Scan for the cell matching the given text and deliver its [x, y] coordinate at center. 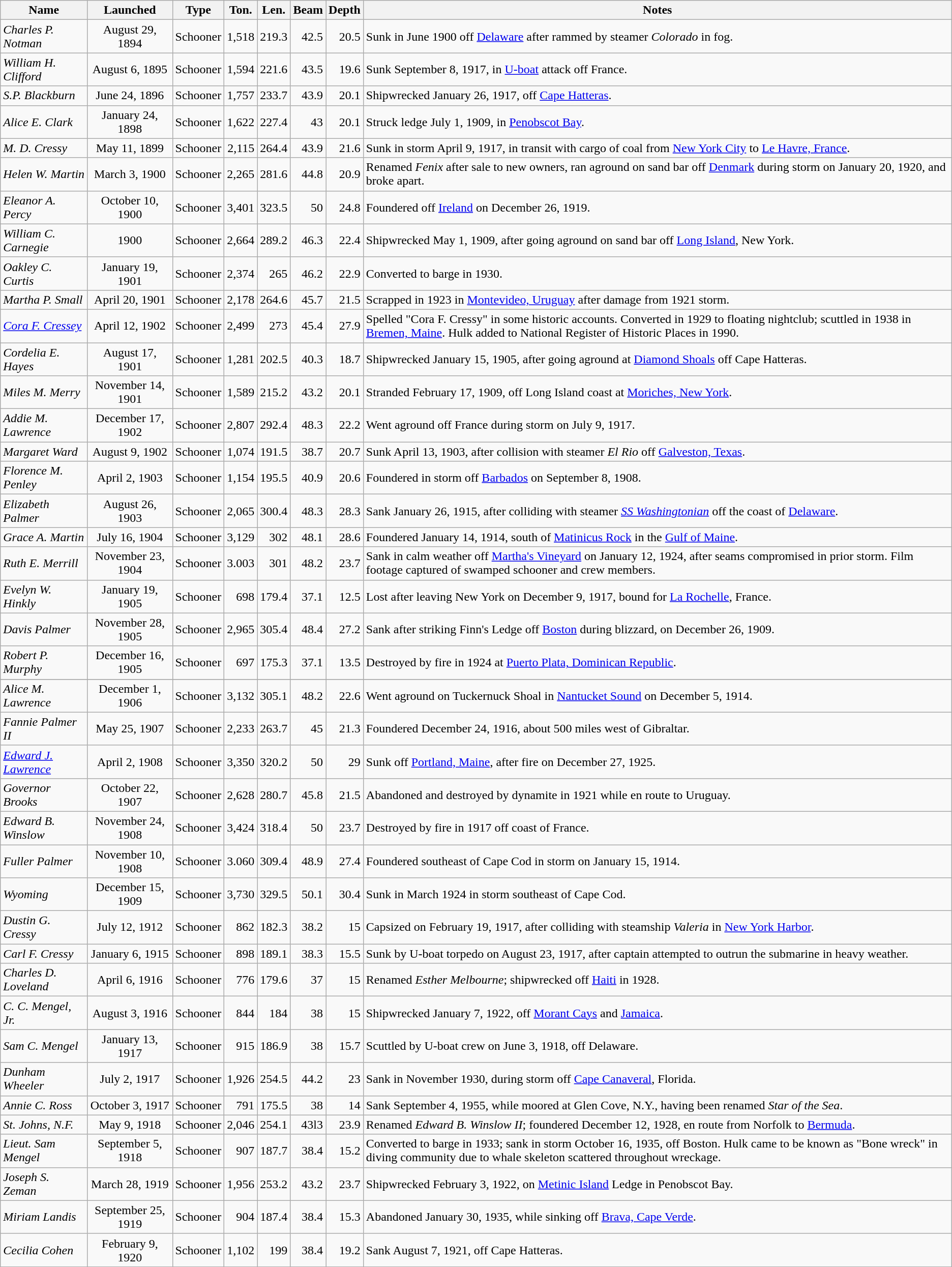
April 2, 1908 [130, 762]
Cordelia E. Hayes [44, 359]
Sunk in storm April 9, 1917, in transit with cargo of coal from New York City to Le Havre, France. [657, 148]
Shipwrecked January 7, 1922, off Morant Cays and Jamaica. [657, 1013]
29 [345, 762]
November 10, 1908 [130, 861]
Charles D. Loveland [44, 980]
45 [308, 728]
May 11, 1899 [130, 148]
175.3 [274, 662]
January 19, 1901 [130, 274]
Florence M. Penley [44, 478]
1,622 [241, 122]
January 13, 1917 [130, 1046]
199 [274, 1250]
St. Johns, N.F. [44, 1125]
253.2 [274, 1184]
October 3, 1917 [130, 1105]
Foundered December 24, 1916, about 500 miles west of Gibraltar. [657, 728]
233.7 [274, 96]
February 9, 1920 [130, 1250]
22.4 [345, 240]
20.9 [345, 174]
Foundered January 14, 1914, south of Matinicus Rock in the Gulf of Maine. [657, 537]
263.7 [274, 728]
Sunk by U-boat torpedo on August 23, 1917, after captain attempted to outrun the submarine in heavy weather. [657, 954]
Shipwrecked January 15, 1905, after going aground at Diamond Shoals off Cape Hatteras. [657, 359]
Fannie Palmer II [44, 728]
Oakley C. Curtis [44, 274]
March 28, 1919 [130, 1184]
273 [274, 326]
November 23, 1904 [130, 564]
Alice M. Lawrence [44, 696]
Wyoming [44, 894]
1900 [130, 240]
186.9 [274, 1046]
844 [241, 1013]
Carl F. Cressy [44, 954]
Foundered southeast of Cape Cod in storm on January 15, 1914. [657, 861]
2,233 [241, 728]
Ton. [241, 10]
William C. Carnegie [44, 240]
254.5 [274, 1079]
698 [241, 596]
August 3, 1916 [130, 1013]
Dunham Wheeler [44, 1079]
August 29, 1894 [130, 37]
48.9 [308, 861]
Sunk April 13, 1903, after collision with steamer El Rio off Galveston, Texas. [657, 452]
November 14, 1901 [130, 393]
November 28, 1905 [130, 630]
July 12, 1912 [130, 928]
37 [308, 980]
Edward J. Lawrence [44, 762]
April 12, 1902 [130, 326]
May 25, 1907 [130, 728]
42.5 [308, 37]
24.8 [345, 208]
Scrapped in 1923 in Montevideo, Uruguay after damage from 1921 storm. [657, 300]
Cecilia Cohen [44, 1250]
44.2 [308, 1079]
219.3 [274, 37]
Sank August 7, 1921, off Cape Hatteras. [657, 1250]
862 [241, 928]
195.5 [274, 478]
179.4 [274, 596]
January 19, 1905 [130, 596]
45.4 [308, 326]
2,046 [241, 1125]
43.5 [308, 69]
182.3 [274, 928]
179.6 [274, 980]
187.4 [274, 1217]
1,102 [241, 1250]
April 20, 1901 [130, 300]
Renamed Fenix after sale to new owners, ran aground on sand bar off Denmark during storm on January 20, 1920, and broke apart. [657, 174]
Lieut. Sam Mengel [44, 1151]
175.5 [274, 1105]
Stranded February 17, 1909, off Long Island coast at Moriches, New York. [657, 393]
46.2 [308, 274]
Cora F. Cressey [44, 326]
January 24, 1898 [130, 122]
202.5 [274, 359]
Went aground on Tuckernuck Shoal in Nantucket Sound on December 5, 1914. [657, 696]
Foundered in storm off Barbados on September 8, 1908. [657, 478]
15.5 [345, 954]
280.7 [274, 794]
2,178 [241, 300]
Fuller Palmer [44, 861]
Grace A. Martin [44, 537]
43l3 [308, 1125]
Sank after striking Finn's Ledge off Boston during blizzard, on December 26, 1909. [657, 630]
791 [241, 1105]
776 [241, 980]
Edward B. Winslow [44, 828]
Destroyed by fire in 1917 off coast of France. [657, 828]
38.7 [308, 452]
Beam [308, 10]
July 2, 1917 [130, 1079]
Helen W. Martin [44, 174]
189.1 [274, 954]
300.4 [274, 511]
1,594 [241, 69]
Foundered off Ireland on December 26, 1919. [657, 208]
August 17, 1901 [130, 359]
904 [241, 1217]
Shipwrecked February 3, 1922, on Metinic Island Ledge in Penobscot Bay. [657, 1184]
15.7 [345, 1046]
309.4 [274, 861]
Ruth E. Merrill [44, 564]
Converted to barge in 1930. [657, 274]
Destroyed by fire in 1924 at Puerto Plata, Dominican Republic. [657, 662]
Evelyn W. Hinkly [44, 596]
August 6, 1895 [130, 69]
Governor Brooks [44, 794]
46.3 [308, 240]
27.2 [345, 630]
October 22, 1907 [130, 794]
22.6 [345, 696]
Martha P. Small [44, 300]
Charles P. Notman [44, 37]
44.8 [308, 174]
November 24, 1908 [130, 828]
December 16, 1905 [130, 662]
January 6, 1915 [130, 954]
Elizabeth Palmer [44, 511]
1,589 [241, 393]
20.6 [345, 478]
305.1 [274, 696]
3,129 [241, 537]
Lost after leaving New York on December 9, 1917, bound for La Rochelle, France. [657, 596]
Abandoned and destroyed by dynamite in 1921 while en route to Uruguay. [657, 794]
Robert P. Murphy [44, 662]
3.060 [241, 861]
Davis Palmer [44, 630]
Shipwrecked May 1, 1909, after going aground on sand bar off Long Island, New York. [657, 240]
38.2 [308, 928]
1,757 [241, 96]
1,926 [241, 1079]
Launched [130, 10]
292.4 [274, 425]
Sunk in March 1924 in storm southeast of Cape Cod. [657, 894]
12.5 [345, 596]
329.5 [274, 894]
40.3 [308, 359]
19.2 [345, 1250]
2,628 [241, 794]
1,281 [241, 359]
2,374 [241, 274]
301 [274, 564]
Alice E. Clark [44, 122]
Renamed Edward B. Winslow II; foundered December 12, 1928, en route from Norfolk to Bermuda. [657, 1125]
1,074 [241, 452]
December 1, 1906 [130, 696]
2,499 [241, 326]
18.7 [345, 359]
Name [44, 10]
Dustin G. Cressy [44, 928]
13.5 [345, 662]
Scuttled by U-boat crew on June 3, 1918, off Delaware. [657, 1046]
C. C. Mengel, Jr. [44, 1013]
915 [241, 1046]
20.5 [345, 37]
Margaret Ward [44, 452]
265 [274, 274]
Sank January 26, 1915, after colliding with steamer SS Washingtonian off the coast of Delaware. [657, 511]
Struck ledge July 1, 1909, in Penobscot Bay. [657, 122]
191.5 [274, 452]
1,956 [241, 1184]
M. D. Cressy [44, 148]
Sam C. Mengel [44, 1046]
50.1 [308, 894]
21.3 [345, 728]
289.2 [274, 240]
48.4 [308, 630]
September 25, 1919 [130, 1217]
318.4 [274, 828]
2,065 [241, 511]
15.3 [345, 1217]
August 26, 1903 [130, 511]
December 17, 1902 [130, 425]
2,664 [241, 240]
14 [345, 1105]
3.003 [241, 564]
September 5, 1918 [130, 1151]
Sank September 4, 1955, while moored at Glen Cove, N.Y., having been renamed Star of the Sea. [657, 1105]
Addie M. Lawrence [44, 425]
28.3 [345, 511]
Notes [657, 10]
2,265 [241, 174]
1,518 [241, 37]
Joseph S. Zeman [44, 1184]
2,115 [241, 148]
Renamed Esther Melbourne; shipwrecked off Haiti in 1928. [657, 980]
320.2 [274, 762]
19.6 [345, 69]
302 [274, 537]
907 [241, 1151]
254.1 [274, 1125]
Annie C. Ross [44, 1105]
Miles M. Merry [44, 393]
S.P. Blackburn [44, 96]
40.9 [308, 478]
Miriam Landis [44, 1217]
22.9 [345, 274]
23 [345, 1079]
281.6 [274, 174]
Shipwrecked January 26, 1917, off Cape Hatteras. [657, 96]
697 [241, 662]
43 [308, 122]
227.4 [274, 122]
Type [198, 10]
Abandoned January 30, 1935, while sinking off Brava, Cape Verde. [657, 1217]
October 10, 1900 [130, 208]
1,154 [241, 478]
Capsized on February 19, 1917, after colliding with steamship Valeria in New York Harbor. [657, 928]
Went aground off France during storm on July 9, 1917. [657, 425]
Sunk in June 1900 off Delaware after rammed by steamer Colorado in fog. [657, 37]
3,350 [241, 762]
Len. [274, 10]
3,424 [241, 828]
48.1 [308, 537]
30.4 [345, 894]
2,807 [241, 425]
27.4 [345, 861]
221.6 [274, 69]
Depth [345, 10]
March 3, 1900 [130, 174]
898 [241, 954]
264.6 [274, 300]
184 [274, 1013]
187.7 [274, 1151]
28.6 [345, 537]
June 24, 1896 [130, 96]
21.6 [345, 148]
Eleanor A. Percy [44, 208]
215.2 [274, 393]
Sunk off Portland, Maine, after fire on December 27, 1925. [657, 762]
3,730 [241, 894]
Sunk September 8, 1917, in U-boat attack off France. [657, 69]
23.9 [345, 1125]
45.8 [308, 794]
264.4 [274, 148]
2,965 [241, 630]
38.3 [308, 954]
December 15, 1909 [130, 894]
Sank in November 1930, during storm off Cape Canaveral, Florida. [657, 1079]
323.5 [274, 208]
August 9, 1902 [130, 452]
20.7 [345, 452]
305.4 [274, 630]
May 9, 1918 [130, 1125]
45.7 [308, 300]
15.2 [345, 1151]
April 6, 1916 [130, 980]
3,401 [241, 208]
April 2, 1903 [130, 478]
22.2 [345, 425]
27.9 [345, 326]
July 16, 1904 [130, 537]
3,132 [241, 696]
William H. Clifford [44, 69]
